Return (x, y) of the center of cell containing provided text 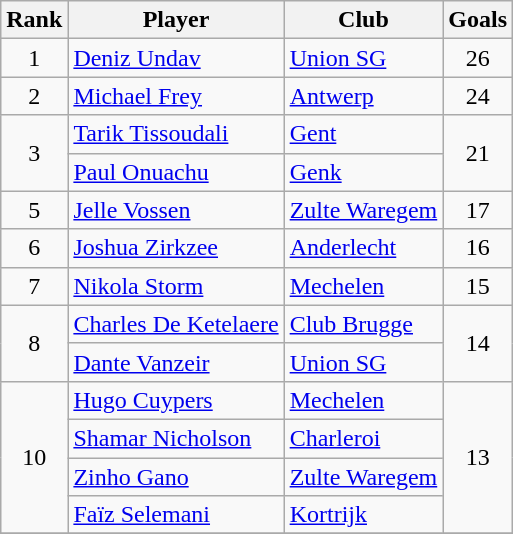
2 (34, 96)
21 (478, 153)
Goals (478, 20)
Rank (34, 20)
Deniz Undav (176, 58)
Player (176, 20)
26 (478, 58)
3 (34, 153)
Faïz Selemani (176, 515)
Jelle Vossen (176, 210)
Dante Vanzeir (176, 362)
13 (478, 457)
Tarik Tissoudali (176, 134)
Charleroi (364, 438)
16 (478, 248)
Shamar Nicholson (176, 438)
Michael Frey (176, 96)
6 (34, 248)
8 (34, 343)
14 (478, 343)
Hugo Cuypers (176, 400)
24 (478, 96)
Club Brugge (364, 324)
Kortrijk (364, 515)
15 (478, 286)
5 (34, 210)
17 (478, 210)
Paul Onuachu (176, 172)
Nikola Storm (176, 286)
10 (34, 457)
Anderlecht (364, 248)
Joshua Zirkzee (176, 248)
Gent (364, 134)
Antwerp (364, 96)
Genk (364, 172)
Club (364, 20)
Zinho Gano (176, 477)
1 (34, 58)
Charles De Ketelaere (176, 324)
7 (34, 286)
